Extract the [X, Y] coordinate from the center of the cell holding the provided text.  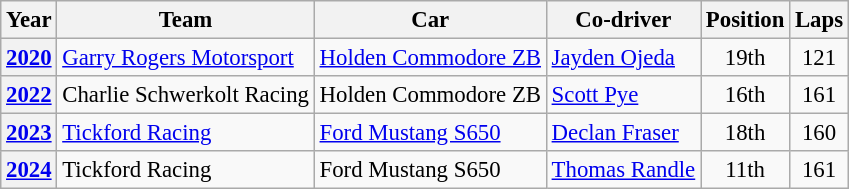
Position [746, 20]
Declan Fraser [623, 133]
2022 [29, 95]
Thomas Randle [623, 170]
Laps [820, 20]
121 [820, 58]
Co-driver [623, 20]
11th [746, 170]
Charlie Schwerkolt Racing [186, 95]
2024 [29, 170]
Jayden Ojeda [623, 58]
160 [820, 133]
2020 [29, 58]
Year [29, 20]
16th [746, 95]
18th [746, 133]
Garry Rogers Motorsport [186, 58]
19th [746, 58]
Car [430, 20]
Team [186, 20]
2023 [29, 133]
Scott Pye [623, 95]
